Return [X, Y] of the center of cell containing provided text 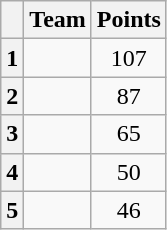
5 [12, 210]
2 [12, 96]
46 [128, 210]
1 [12, 58]
107 [128, 58]
4 [12, 172]
3 [12, 134]
Points [128, 20]
65 [128, 134]
50 [128, 172]
87 [128, 96]
Team [58, 20]
